Find where the given text appears and provide that cell's center as (x, y) coordinate. 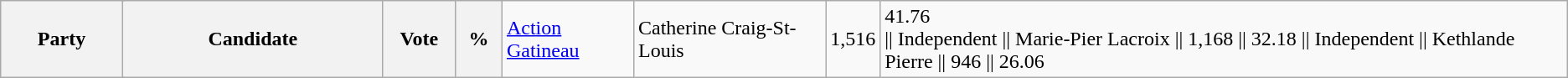
Party (62, 39)
% (478, 39)
Candidate (253, 39)
Vote (419, 39)
Action Gatineau (568, 39)
1,516 (853, 39)
41.76 || Independent || Marie-Pier Lacroix || 1,168 || 32.18 || Independent || Kethlande Pierre || 946 || 26.06 (1225, 39)
Catherine Craig-St-Louis (729, 39)
